Capture the cell that displays the provided text and extract its [x, y] central coordinate. 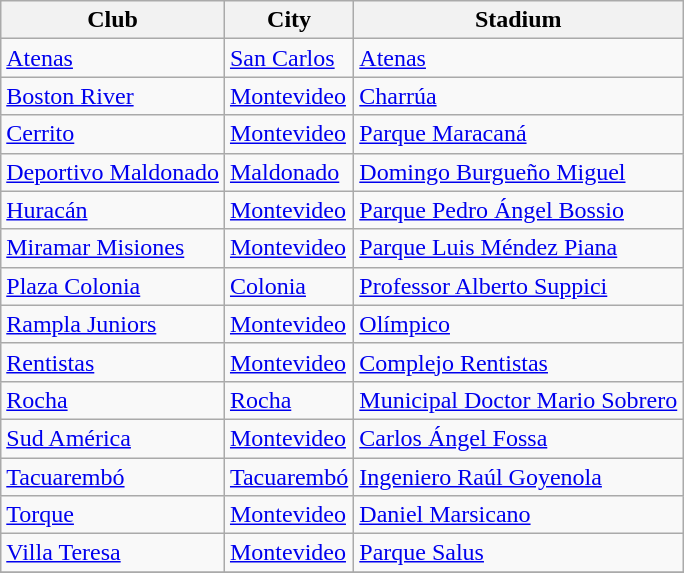
Parque Maracaná [518, 134]
Olímpico [518, 324]
Sud América [113, 438]
Domingo Burgueño Miguel [518, 172]
Carlos Ángel Fossa [518, 438]
Rampla Juniors [113, 324]
Cerrito [113, 134]
Parque Pedro Ángel Bossio [518, 210]
Parque Salus [518, 553]
Municipal Doctor Mario Sobrero [518, 400]
Parque Luis Méndez Piana [518, 248]
Villa Teresa [113, 553]
Torque [113, 515]
City [288, 20]
Rentistas [113, 362]
Huracán [113, 210]
Ingeniero Raúl Goyenola [518, 477]
Plaza Colonia [113, 286]
Stadium [518, 20]
Deportivo Maldonado [113, 172]
Club [113, 20]
San Carlos [288, 58]
Boston River [113, 96]
Miramar Misiones [113, 248]
Professor Alberto Suppici [518, 286]
Charrúa [518, 96]
Colonia [288, 286]
Maldonado [288, 172]
Daniel Marsicano [518, 515]
Complejo Rentistas [518, 362]
